Identify which cell holds the provided text, then report its (X, Y) central coordinate. 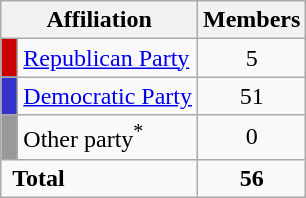
Affiliation (100, 20)
Republican Party (108, 58)
51 (251, 96)
0 (251, 138)
5 (251, 58)
Members (251, 20)
Total (100, 178)
Other party* (108, 138)
Democratic Party (108, 96)
56 (251, 178)
